Identify which cell holds the provided text, then report its [X, Y] central coordinate. 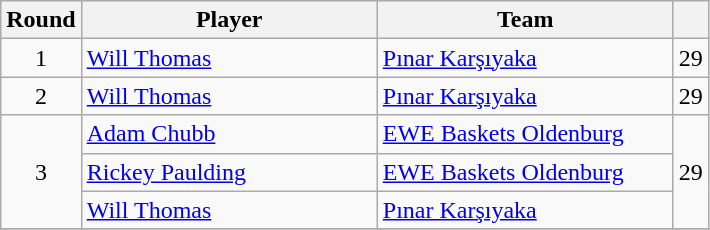
Team [525, 20]
Player [229, 20]
3 [41, 172]
Round [41, 20]
Adam Chubb [229, 134]
2 [41, 96]
1 [41, 58]
Rickey Paulding [229, 172]
